From the cell containing the given text, extract its center point as (x, y) coordinate. 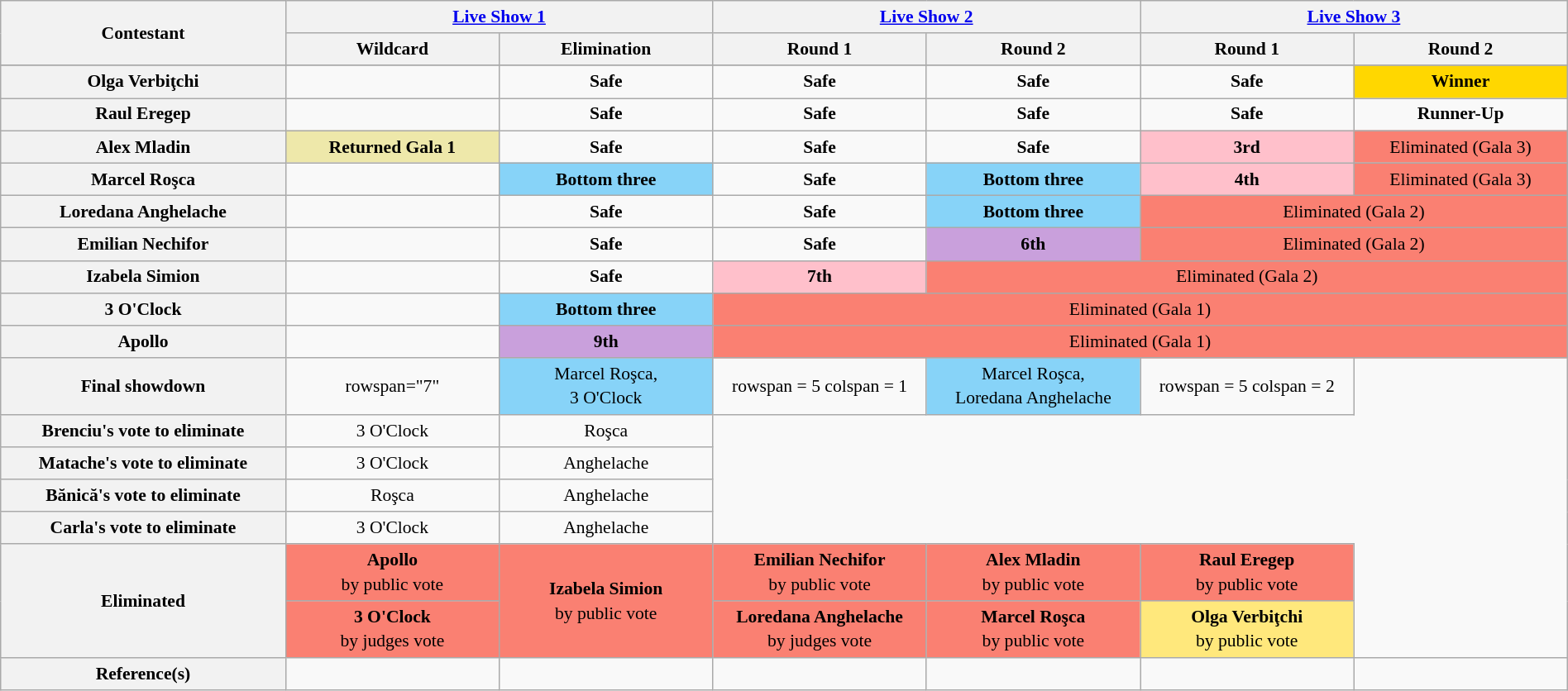
Olga Verbiţchi (143, 83)
Apollo (143, 342)
Alex Mladin (143, 147)
Alex Mladinby public vote (1033, 573)
Loredana Anghelacheby judges vote (820, 629)
Emilian Nechiforby public vote (820, 573)
rowspan = 5 colspan = 2 (1247, 386)
Brenciu's vote to eliminate (143, 431)
Runner-Up (1460, 114)
Emilian Nechifor (143, 245)
Raul Eregepby public vote (1247, 573)
Live Show 2 (926, 17)
Returned Gala 1 (392, 147)
Loredana Anghelache (143, 212)
Izabela Simion (143, 276)
Izabela Simionby public vote (606, 602)
rowspan="7" (392, 386)
Winner (1460, 83)
Marcel Roşca,3 O'Clock (606, 386)
Marcel Roşca,Loredana Anghelache (1033, 386)
3rd (1247, 147)
Bănică's vote to eliminate (143, 496)
Marcel Roşca (143, 180)
Eliminated (143, 602)
Carla's vote to eliminate (143, 529)
9th (606, 342)
Live Show 1 (500, 17)
4th (1247, 180)
Olga Verbiţchiby public vote (1247, 629)
Reference(s) (143, 674)
Marcel Roşcaby public vote (1033, 629)
Matache's vote to eliminate (143, 463)
6th (1033, 245)
rowspan = 5 colspan = 1 (820, 386)
Raul Eregep (143, 114)
Apolloby public vote (392, 573)
Final showdown (143, 386)
Live Show 3 (1355, 17)
Wildcard (392, 50)
Elimination (606, 50)
Contestant (143, 33)
3 O'Clock by judges vote (392, 629)
7th (820, 276)
